Output the (X, Y) coordinate of the center of the cell containing the given text.  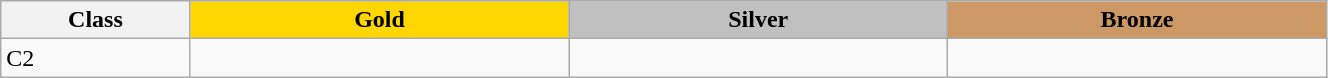
Gold (380, 20)
C2 (96, 58)
Silver (758, 20)
Class (96, 20)
Bronze (1138, 20)
